From the cell containing the given text, extract its center point as [x, y] coordinate. 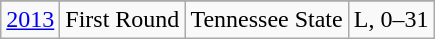
First Round [122, 20]
2013 [30, 20]
L, 0–31 [391, 20]
Tennessee State [266, 20]
